Return the (x, y) coordinate for the center point of the cell that contains the specified text.  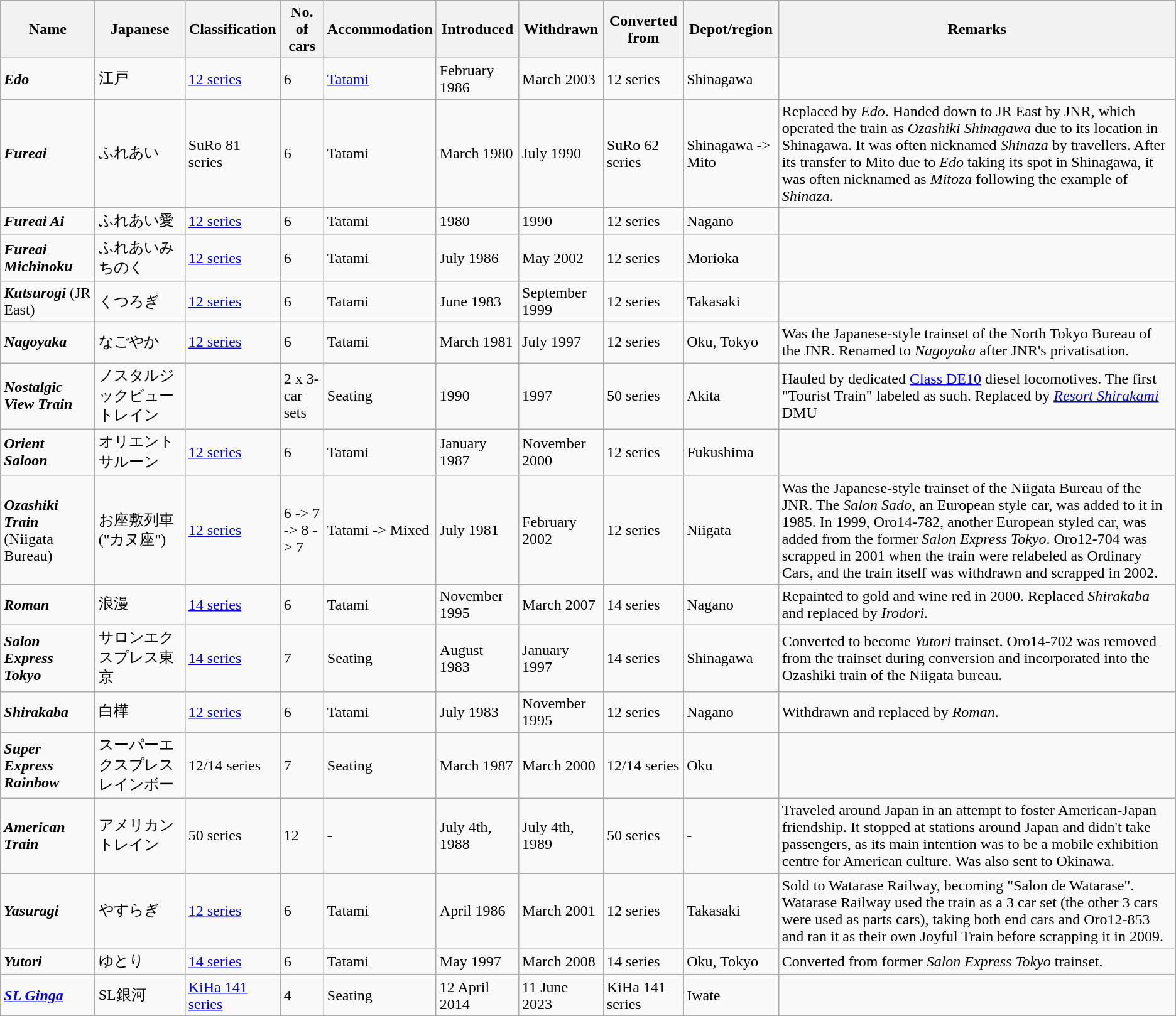
Kutsurogi (JR East) (48, 301)
Japanese (139, 30)
ゆとり (139, 962)
ふれあい (139, 153)
July 1981 (477, 530)
Roman (48, 604)
Introduced (477, 30)
SL Ginga (48, 995)
July 4th, 1988 (477, 836)
Converted from (643, 30)
1980 (477, 221)
Was the Japanese-style trainset of the North Tokyo Bureau of the JNR. Renamed to Nagoyaka after JNR's privatisation. (977, 343)
江戸 (139, 79)
4 (302, 995)
June 1983 (477, 301)
April 1986 (477, 911)
SuRo 62 series (643, 153)
July 1983 (477, 712)
Fureai Michinoku (48, 258)
May 1997 (477, 962)
March 2007 (562, 604)
サロンエクスプレス東京 (139, 658)
March 1981 (477, 343)
2 x 3-car sets (302, 396)
January 1997 (562, 658)
March 2001 (562, 911)
浪漫 (139, 604)
SL銀河 (139, 995)
Salon Express Tokyo (48, 658)
Morioka (731, 258)
Oku (731, 765)
Niigata (731, 530)
Tatami -> Mixed (379, 530)
Depot/region (731, 30)
Edo (48, 79)
ふれあいみちのく (139, 258)
1997 (562, 396)
February 1986 (477, 79)
12 (302, 836)
Iwate (731, 995)
September 1999 (562, 301)
January 1987 (477, 452)
Withdrawn and replaced by Roman. (977, 712)
Yasuragi (48, 911)
Converted from former Salon Express Tokyo trainset. (977, 962)
白樺 (139, 712)
August 1983 (477, 658)
Nagoyaka (48, 343)
March 2000 (562, 765)
Remarks (977, 30)
Yutori (48, 962)
Repainted to gold and wine red in 2000. Replaced Shirakaba and replaced by Irodori. (977, 604)
No. of cars (302, 30)
SuRo 81 series (232, 153)
Accommodation (379, 30)
Shirakaba (48, 712)
Shinagawa -> Mito (731, 153)
Fukushima (731, 452)
Hauled by dedicated Class DE10 diesel locomotives. The first "Tourist Train" labeled as such. Replaced by Resort Shirakami DMU (977, 396)
6 -> 7 -> 8 -> 7 (302, 530)
March 1987 (477, 765)
ノスタルジックビュートレイン (139, 396)
Name (48, 30)
11 June 2023 (562, 995)
American Train (48, 836)
Nostalgic View Train (48, 396)
Akita (731, 396)
お座敷列車 ("カヌ座") (139, 530)
やすらぎ (139, 911)
なごやか (139, 343)
ふれあい愛 (139, 221)
November 2000 (562, 452)
Ozashiki Train (Niigata Bureau) (48, 530)
Orient Saloon (48, 452)
スーパーエクスプレスレインボー (139, 765)
Withdrawn (562, 30)
March 2008 (562, 962)
Fureai Ai (48, 221)
March 1980 (477, 153)
July 1990 (562, 153)
March 2003 (562, 79)
May 2002 (562, 258)
February 2002 (562, 530)
12 April 2014 (477, 995)
Classification (232, 30)
くつろぎ (139, 301)
オリエントサルーン (139, 452)
July 4th, 1989 (562, 836)
July 1997 (562, 343)
Fureai (48, 153)
July 1986 (477, 258)
Super Express Rainbow (48, 765)
アメリカントレイン (139, 836)
